Search for the cell housing the specified text and yield its (X, Y) center coordinate. 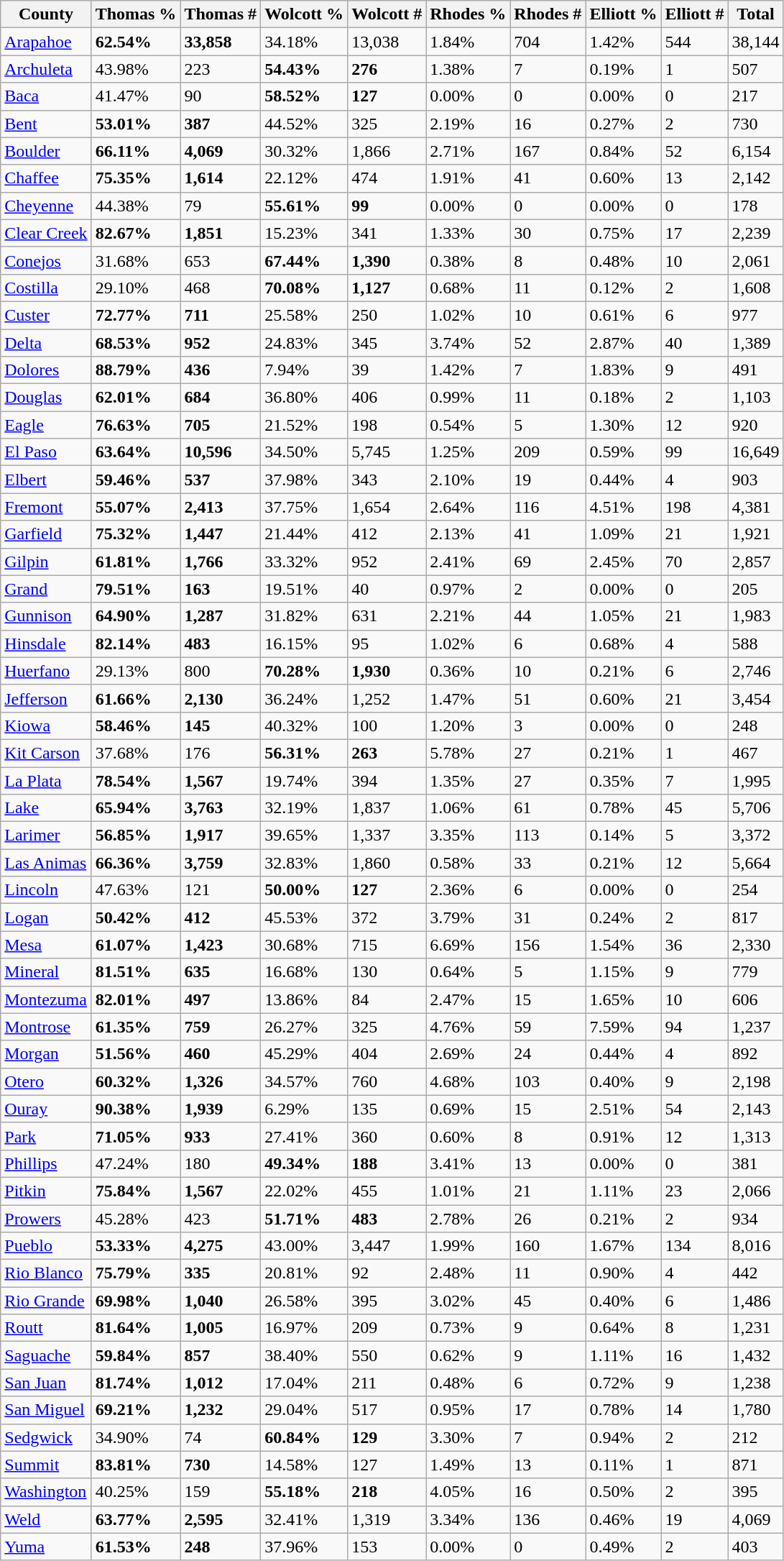
1,447 (221, 534)
51.71% (305, 1219)
0.46% (624, 1519)
45.28% (136, 1219)
16.97% (305, 1328)
335 (221, 1273)
41.47% (136, 96)
Elliott # (694, 14)
1,319 (387, 1519)
19.51% (305, 589)
423 (221, 1219)
5,745 (387, 452)
37.68% (136, 753)
3.02% (469, 1301)
81.74% (136, 1383)
13.86% (305, 999)
212 (756, 1437)
372 (387, 917)
779 (756, 972)
Cheyenne (46, 206)
933 (221, 1136)
0.61% (624, 315)
606 (756, 999)
Huerfano (46, 671)
Washington (46, 1492)
32.83% (305, 863)
29.13% (136, 671)
3 (548, 725)
1,930 (387, 671)
1.91% (469, 178)
Otero (46, 1081)
Mesa (46, 945)
Prowers (46, 1219)
167 (548, 151)
0.91% (624, 1136)
68.53% (136, 343)
61 (548, 808)
4.05% (469, 1492)
Eagle (46, 425)
Thomas % (136, 14)
381 (756, 1163)
3,372 (756, 836)
4.76% (469, 1027)
3.30% (469, 1437)
La Plata (46, 780)
24 (548, 1054)
1,654 (387, 507)
26.27% (305, 1027)
75.35% (136, 178)
1,040 (221, 1301)
Fremont (46, 507)
56.31% (305, 753)
88.79% (136, 370)
43.98% (136, 69)
14 (694, 1410)
61.07% (136, 945)
103 (548, 1081)
1,983 (756, 616)
2.45% (624, 562)
2,595 (221, 1519)
7.59% (624, 1027)
468 (221, 288)
10,596 (221, 452)
1.33% (469, 233)
51 (548, 698)
156 (548, 945)
43.00% (305, 1246)
Weld (46, 1519)
39 (387, 370)
Las Animas (46, 863)
Total (756, 14)
588 (756, 644)
Ouray (46, 1109)
83.81% (136, 1465)
180 (221, 1163)
82.01% (136, 999)
13,038 (387, 42)
1.84% (469, 42)
507 (756, 69)
44.52% (305, 124)
135 (387, 1109)
1.09% (624, 534)
19.74% (305, 780)
250 (387, 315)
70.28% (305, 671)
217 (756, 96)
20.81% (305, 1273)
1.06% (469, 808)
759 (221, 1027)
26.58% (305, 1301)
0.90% (624, 1273)
Kiowa (46, 725)
387 (221, 124)
31.68% (136, 260)
90.38% (136, 1109)
29.10% (136, 288)
Bent (46, 124)
27.41% (305, 1136)
El Paso (46, 452)
84 (387, 999)
2.87% (624, 343)
Yuma (46, 1547)
Lake (46, 808)
5,706 (756, 808)
2,746 (756, 671)
33 (548, 863)
113 (548, 836)
Thomas # (221, 14)
81.51% (136, 972)
1,766 (221, 562)
4.68% (469, 1081)
15.23% (305, 233)
Mineral (46, 972)
2,239 (756, 233)
1,851 (221, 233)
74 (221, 1437)
1,423 (221, 945)
61.66% (136, 698)
1,313 (756, 1136)
134 (694, 1246)
61.53% (136, 1547)
4.51% (624, 507)
6.69% (469, 945)
263 (387, 753)
Chaffee (46, 178)
36 (694, 945)
2.47% (469, 999)
1,614 (221, 178)
2,198 (756, 1081)
0.62% (469, 1355)
211 (387, 1383)
30.32% (305, 151)
121 (221, 890)
Summit (46, 1465)
817 (756, 917)
75.84% (136, 1191)
7.94% (305, 370)
800 (221, 671)
76.63% (136, 425)
4,275 (221, 1246)
0.75% (624, 233)
1.67% (624, 1246)
62.54% (136, 42)
537 (221, 480)
3.79% (469, 917)
544 (694, 42)
Elliott % (624, 14)
403 (756, 1547)
903 (756, 480)
2.19% (469, 124)
1.47% (469, 698)
2,130 (221, 698)
2.21% (469, 616)
34.90% (136, 1437)
1,390 (387, 260)
Archuleta (46, 69)
49.34% (305, 1163)
47.24% (136, 1163)
345 (387, 343)
0.18% (624, 398)
0.69% (469, 1109)
Rio Grande (46, 1301)
2,143 (756, 1109)
40.25% (136, 1492)
70.08% (305, 288)
1,917 (221, 836)
497 (221, 999)
129 (387, 1437)
3.74% (469, 343)
5,664 (756, 863)
1.38% (469, 69)
21.52% (305, 425)
Garfield (46, 534)
2.48% (469, 1273)
1,486 (756, 1301)
1,860 (387, 863)
61.35% (136, 1027)
2.36% (469, 890)
1.15% (624, 972)
58.46% (136, 725)
1,127 (387, 288)
460 (221, 1054)
39.65% (305, 836)
892 (756, 1054)
Hinsdale (46, 644)
341 (387, 233)
1,231 (756, 1328)
60.32% (136, 1081)
Wolcott # (387, 14)
32.41% (305, 1519)
Kit Carson (46, 753)
0.35% (624, 780)
1,837 (387, 808)
30.68% (305, 945)
21.44% (305, 534)
2,857 (756, 562)
0.59% (624, 452)
1.05% (624, 616)
343 (387, 480)
53.01% (136, 124)
442 (756, 1273)
2.64% (469, 507)
715 (387, 945)
Dolores (46, 370)
1,237 (756, 1027)
64.90% (136, 616)
1.83% (624, 370)
22.02% (305, 1191)
116 (548, 507)
53.33% (136, 1246)
70 (694, 562)
Rhodes % (469, 14)
Custer (46, 315)
38.40% (305, 1355)
0.14% (624, 836)
1.35% (469, 780)
Larimer (46, 836)
63.77% (136, 1519)
0.84% (624, 151)
Routt (46, 1328)
Rhodes # (548, 14)
2,066 (756, 1191)
3.35% (469, 836)
Logan (46, 917)
1,921 (756, 534)
1.99% (469, 1246)
0.95% (469, 1410)
1,389 (756, 343)
County (46, 14)
2.13% (469, 534)
760 (387, 1081)
Gilpin (46, 562)
705 (221, 425)
69 (548, 562)
1,995 (756, 780)
920 (756, 425)
Phillips (46, 1163)
14.58% (305, 1465)
360 (387, 1136)
34.50% (305, 452)
Jefferson (46, 698)
Montezuma (46, 999)
Morgan (46, 1054)
0.50% (624, 1492)
934 (756, 1219)
25.58% (305, 315)
3,454 (756, 698)
0.38% (469, 260)
1,326 (221, 1081)
0.24% (624, 917)
78.54% (136, 780)
65.94% (136, 808)
2.51% (624, 1109)
Baca (46, 96)
0.36% (469, 671)
1.54% (624, 945)
188 (387, 1163)
857 (221, 1355)
136 (548, 1519)
1.01% (469, 1191)
491 (756, 370)
55.07% (136, 507)
31.82% (305, 616)
223 (221, 69)
Arapahoe (46, 42)
0.54% (469, 425)
218 (387, 1492)
871 (756, 1465)
2.71% (469, 151)
59 (548, 1027)
16.15% (305, 644)
404 (387, 1054)
0.99% (469, 398)
34.57% (305, 1081)
67.44% (305, 260)
1,252 (387, 698)
36.24% (305, 698)
69.98% (136, 1301)
0.58% (469, 863)
Park (46, 1136)
100 (387, 725)
55.61% (305, 206)
59.46% (136, 480)
44 (548, 616)
1,232 (221, 1410)
30 (548, 233)
Wolcott % (305, 14)
205 (756, 589)
38,144 (756, 42)
394 (387, 780)
1,939 (221, 1109)
1.65% (624, 999)
92 (387, 1273)
Conejos (46, 260)
2,330 (756, 945)
2.41% (469, 562)
61.81% (136, 562)
Costilla (46, 288)
54 (694, 1109)
517 (387, 1410)
1.49% (469, 1465)
75.32% (136, 534)
45.53% (305, 917)
3.34% (469, 1519)
71.05% (136, 1136)
66.11% (136, 151)
Boulder (46, 151)
79 (221, 206)
40.32% (305, 725)
16.68% (305, 972)
0.19% (624, 69)
1,103 (756, 398)
51.56% (136, 1054)
254 (756, 890)
23 (694, 1191)
2.10% (469, 480)
72.77% (136, 315)
1,608 (756, 288)
Pueblo (46, 1246)
16,649 (756, 452)
0.12% (624, 288)
Saguache (46, 1355)
436 (221, 370)
75.79% (136, 1273)
474 (387, 178)
50.00% (305, 890)
Lincoln (46, 890)
1,012 (221, 1383)
0.94% (624, 1437)
1,337 (387, 836)
0.27% (624, 124)
San Juan (46, 1383)
1,287 (221, 616)
50.42% (136, 917)
34.18% (305, 42)
Gunnison (46, 616)
3,447 (387, 1246)
550 (387, 1355)
467 (756, 753)
3.41% (469, 1163)
Montrose (46, 1027)
0.49% (624, 1547)
159 (221, 1492)
711 (221, 315)
94 (694, 1027)
Clear Creek (46, 233)
2.69% (469, 1054)
1,238 (756, 1383)
Delta (46, 343)
33.32% (305, 562)
66.36% (136, 863)
32.19% (305, 808)
704 (548, 42)
63.64% (136, 452)
95 (387, 644)
31 (548, 917)
90 (221, 96)
17.04% (305, 1383)
455 (387, 1191)
37.96% (305, 1547)
1,780 (756, 1410)
2,142 (756, 178)
1.20% (469, 725)
0.11% (624, 1465)
163 (221, 589)
1,005 (221, 1328)
0.72% (624, 1383)
3,763 (221, 808)
1,866 (387, 151)
1.25% (469, 452)
22.12% (305, 178)
54.43% (305, 69)
145 (221, 725)
153 (387, 1547)
1.30% (624, 425)
2,413 (221, 507)
79.51% (136, 589)
2,061 (756, 260)
0.97% (469, 589)
977 (756, 315)
4,381 (756, 507)
33,858 (221, 42)
Rio Blanco (46, 1273)
56.85% (136, 836)
2.78% (469, 1219)
47.63% (136, 890)
45.29% (305, 1054)
0.73% (469, 1328)
60.84% (305, 1437)
178 (756, 206)
Grand (46, 589)
1,432 (756, 1355)
406 (387, 398)
59.84% (136, 1355)
29.04% (305, 1410)
San Miguel (46, 1410)
82.67% (136, 233)
8,016 (756, 1246)
6,154 (756, 151)
5.78% (469, 753)
Douglas (46, 398)
62.01% (136, 398)
130 (387, 972)
55.18% (305, 1492)
Pitkin (46, 1191)
69.21% (136, 1410)
24.83% (305, 343)
37.75% (305, 507)
276 (387, 69)
58.52% (305, 96)
Sedgwick (46, 1437)
Elbert (46, 480)
37.98% (305, 480)
176 (221, 753)
36.80% (305, 398)
44.38% (136, 206)
160 (548, 1246)
684 (221, 398)
82.14% (136, 644)
635 (221, 972)
653 (221, 260)
3,759 (221, 863)
81.64% (136, 1328)
631 (387, 616)
26 (548, 1219)
6.29% (305, 1109)
